Output the [x, y] coordinate of the center of the cell containing the given text.  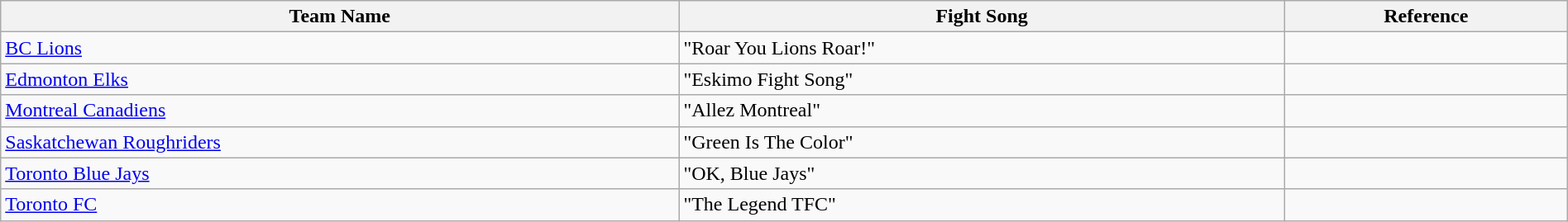
Saskatchewan Roughriders [340, 142]
"Green Is The Color" [982, 142]
Toronto FC [340, 205]
"Roar You Lions Roar!" [982, 48]
"The Legend TFC" [982, 205]
Reference [1426, 17]
"OK, Blue Jays" [982, 173]
BC Lions [340, 48]
Fight Song [982, 17]
Team Name [340, 17]
Montreal Canadiens [340, 111]
Toronto Blue Jays [340, 173]
"Eskimo Fight Song" [982, 79]
Edmonton Elks [340, 79]
"Allez Montreal" [982, 111]
